Return the (x, y) coordinate for the center point of the cell that contains the specified text.  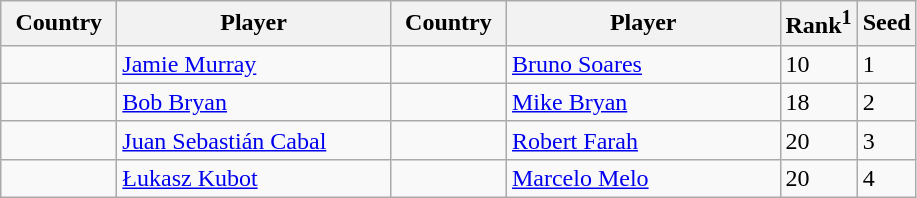
Bruno Soares (643, 64)
Robert Farah (643, 140)
Rank1 (818, 24)
1 (886, 64)
10 (818, 64)
Jamie Murray (254, 64)
Juan Sebastián Cabal (254, 140)
Bob Bryan (254, 102)
Marcelo Melo (643, 178)
Mike Bryan (643, 102)
4 (886, 178)
Łukasz Kubot (254, 178)
2 (886, 102)
Seed (886, 24)
3 (886, 140)
18 (818, 102)
